Find where the given text appears and provide that cell's center as (X, Y) coordinate. 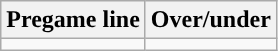
Over/under (210, 20)
Pregame line (74, 20)
